Capture the cell that displays the provided text and extract its [x, y] central coordinate. 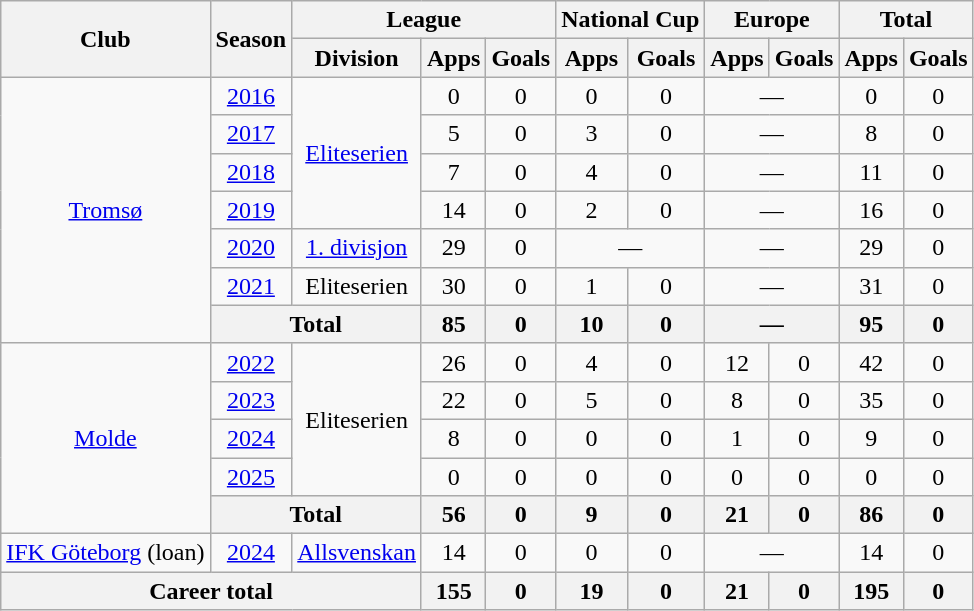
2018 [251, 172]
2021 [251, 286]
Europe [772, 20]
56 [453, 515]
95 [871, 324]
Tromsø [106, 210]
2 [592, 210]
155 [453, 591]
42 [871, 362]
3 [592, 134]
Allsvenskan [357, 553]
Molde [106, 438]
85 [453, 324]
2025 [251, 477]
2016 [251, 96]
195 [871, 591]
7 [453, 172]
Career total [212, 591]
30 [453, 286]
86 [871, 515]
31 [871, 286]
22 [453, 400]
Season [251, 39]
10 [592, 324]
2020 [251, 248]
26 [453, 362]
National Cup [630, 20]
IFK Göteborg (loan) [106, 553]
League [424, 20]
2017 [251, 134]
11 [871, 172]
1. divisjon [357, 248]
2023 [251, 400]
12 [737, 362]
2022 [251, 362]
Club [106, 39]
16 [871, 210]
2019 [251, 210]
35 [871, 400]
Division [357, 58]
19 [592, 591]
